Capture the cell that displays the provided text and extract its [X, Y] central coordinate. 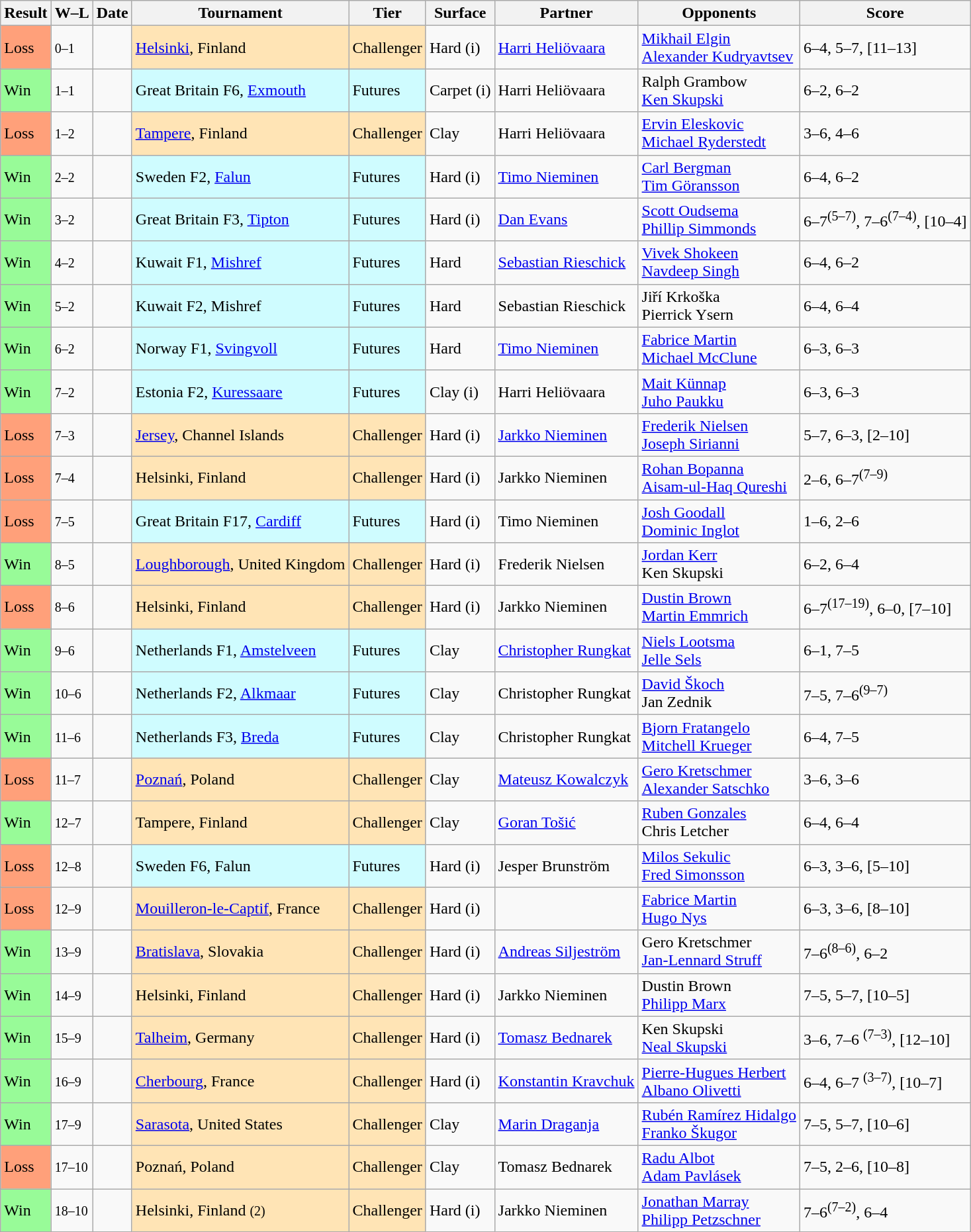
Tier [387, 13]
Sarasota, United States [240, 1124]
12–8 [71, 866]
Kuwait F2, Mishref [240, 306]
Ken Skupski Neal Skupski [719, 1038]
7–5 [71, 520]
6–1, 7–5 [885, 650]
Konstantin Kravchuk [567, 1080]
7–5, 7–6(9–7) [885, 694]
14–9 [71, 994]
Bjorn Fratangelo Mitchell Krueger [719, 736]
Great Britain F6, Exmouth [240, 90]
Score [885, 13]
Partner [567, 13]
Goran Tošić [567, 822]
4–2 [71, 262]
Date [113, 13]
1–6, 2–6 [885, 520]
Opponents [719, 13]
6–4, 6–7 (3–7), [10–7] [885, 1080]
6–3, 3–6, [8–10] [885, 908]
Result [26, 13]
9–6 [71, 650]
18–10 [71, 1210]
7–2 [71, 392]
Mateusz Kowalczyk [567, 780]
Netherlands F1, Amstelveen [240, 650]
Loughborough, United Kingdom [240, 564]
Dan Evans [567, 220]
Jonathan Marray Philipp Petzschner [719, 1210]
5–2 [71, 306]
Gero Kretschmer Alexander Satschko [719, 780]
Netherlands F3, Breda [240, 736]
7–5, 5–7, [10–5] [885, 994]
7–6(7–2), 6–4 [885, 1210]
Dustin Brown Philipp Marx [719, 994]
Mikhail Elgin Alexander Kudryavtsev [719, 48]
Jesper Brunström [567, 866]
Marin Draganja [567, 1124]
6–4, 5–7, [11–13] [885, 48]
W–L [71, 13]
3–2 [71, 220]
6–2 [71, 348]
Talheim, Germany [240, 1038]
Ruben Gonzales Chris Letcher [719, 822]
Niels Lootsma Jelle Sels [719, 650]
6–7(5–7), 7–6(7–4), [10–4] [885, 220]
6–7(17–19), 6–0, [7–10] [885, 608]
Dustin Brown Martin Emmrich [719, 608]
Jiří Krkoška Pierrick Ysern [719, 306]
2–2 [71, 176]
Gero Kretschmer Jan-Lennard Struff [719, 952]
17–9 [71, 1124]
8–5 [71, 564]
Sweden F2, Falun [240, 176]
Scott Oudsema Phillip Simmonds [719, 220]
Carl Bergman Tim Göransson [719, 176]
8–6 [71, 608]
7–5, 5–7, [10–6] [885, 1124]
10–6 [71, 694]
11–7 [71, 780]
6–4, 7–5 [885, 736]
7–4 [71, 478]
3–6, 3–6 [885, 780]
Helsinki, Finland (2) [240, 1210]
0–1 [71, 48]
Milos Sekulic Fred Simonsson [719, 866]
Mait Künnap Juho Paukku [719, 392]
Netherlands F2, Alkmaar [240, 694]
7–3 [71, 434]
12–7 [71, 822]
6–2, 6–4 [885, 564]
Josh Goodall Dominic Inglot [719, 520]
Pierre-Hugues Herbert Albano Olivetti [719, 1080]
Jersey, Channel Islands [240, 434]
Great Britain F3, Tipton [240, 220]
5–7, 6–3, [2–10] [885, 434]
Great Britain F17, Cardiff [240, 520]
Mouilleron-le-Captif, France [240, 908]
3–6, 7–6 (7–3), [12–10] [885, 1038]
11–6 [71, 736]
12–9 [71, 908]
Sweden F6, Falun [240, 866]
Jordan Kerr Ken Skupski [719, 564]
Fabrice Martin Michael McClune [719, 348]
Fabrice Martin Hugo Nys [719, 908]
Norway F1, Svingvoll [240, 348]
David Škoch Jan Zednik [719, 694]
Radu Albot Adam Pavlásek [719, 1166]
13–9 [71, 952]
6–2, 6–2 [885, 90]
Frederik Nielsen Joseph Sirianni [719, 434]
Ralph Grambow Ken Skupski [719, 90]
Surface [460, 13]
Carpet (i) [460, 90]
16–9 [71, 1080]
7–5, 2–6, [10–8] [885, 1166]
1–1 [71, 90]
Tournament [240, 13]
Cherbourg, France [240, 1080]
3–6, 4–6 [885, 134]
Rohan Bopanna Aisam-ul-Haq Qureshi [719, 478]
Kuwait F1, Mishref [240, 262]
Andreas Siljeström [567, 952]
Vivek Shokeen Navdeep Singh [719, 262]
15–9 [71, 1038]
Ervin Eleskovic Michael Ryderstedt [719, 134]
Frederik Nielsen [567, 564]
Clay (i) [460, 392]
Bratislava, Slovakia [240, 952]
1–2 [71, 134]
6–3, 3–6, [5–10] [885, 866]
Rubén Ramírez Hidalgo Franko Škugor [719, 1124]
17–10 [71, 1166]
7–6(8–6), 6–2 [885, 952]
Estonia F2, Kuressaare [240, 392]
2–6, 6–7(7–9) [885, 478]
